Output the [x, y] coordinate of the center of the cell containing the given text.  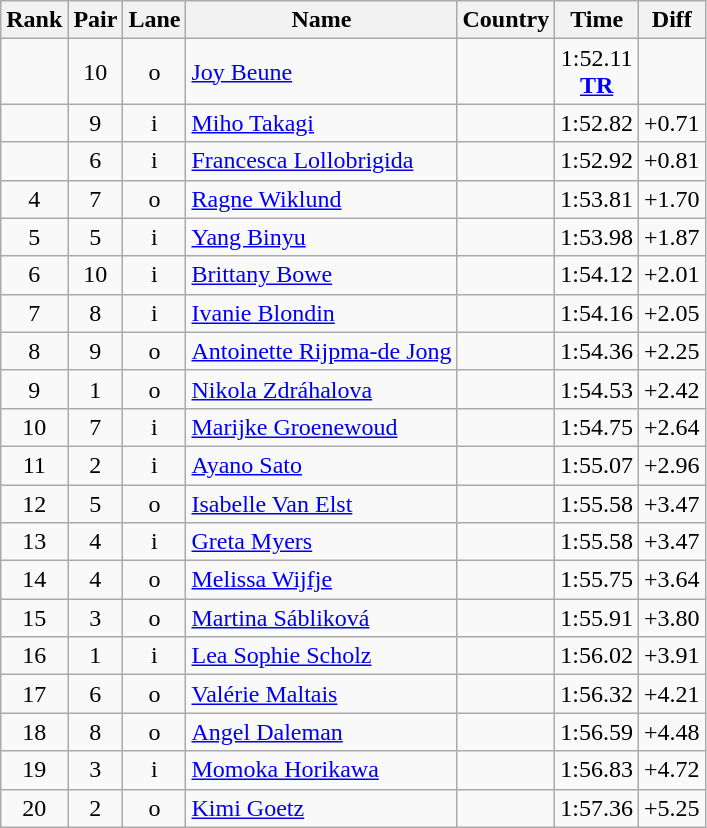
Valérie Maltais [322, 694]
1:53.81 [597, 199]
+1.87 [672, 237]
Martina Sábliková [322, 618]
1:54.16 [597, 313]
+2.05 [672, 313]
+0.81 [672, 161]
Momoka Horikawa [322, 770]
Antoinette Rijpma-de Jong [322, 351]
1:54.36 [597, 351]
13 [34, 542]
Angel Daleman [322, 732]
+2.01 [672, 275]
1:54.53 [597, 389]
Ayano Sato [322, 465]
1:54.75 [597, 427]
+3.64 [672, 580]
12 [34, 503]
Kimi Goetz [322, 808]
18 [34, 732]
Melissa Wijfje [322, 580]
+3.80 [672, 618]
1:56.83 [597, 770]
1:54.12 [597, 275]
+4.48 [672, 732]
Greta Myers [322, 542]
1:55.91 [597, 618]
+0.71 [672, 123]
20 [34, 808]
+2.64 [672, 427]
1:52.11TR [597, 72]
11 [34, 465]
16 [34, 656]
1:53.98 [597, 237]
1:56.32 [597, 694]
Marijke Groenewoud [322, 427]
1:52.92 [597, 161]
Miho Takagi [322, 123]
+1.70 [672, 199]
Time [597, 20]
Yang Binyu [322, 237]
1:57.36 [597, 808]
Lea Sophie Scholz [322, 656]
+4.21 [672, 694]
Joy Beune [322, 72]
19 [34, 770]
Country [506, 20]
14 [34, 580]
Isabelle Van Elst [322, 503]
+3.91 [672, 656]
Diff [672, 20]
+5.25 [672, 808]
Name [322, 20]
Ivanie Blondin [322, 313]
Brittany Bowe [322, 275]
1:52.82 [597, 123]
+2.96 [672, 465]
1:56.02 [597, 656]
Lane [154, 20]
1:55.07 [597, 465]
Nikola Zdráhalova [322, 389]
15 [34, 618]
Francesca Lollobrigida [322, 161]
1:55.75 [597, 580]
+2.25 [672, 351]
Pair [96, 20]
+4.72 [672, 770]
Rank [34, 20]
Ragne Wiklund [322, 199]
1:56.59 [597, 732]
17 [34, 694]
+2.42 [672, 389]
